Extract the (X, Y) coordinate from the center of the cell holding the provided text.  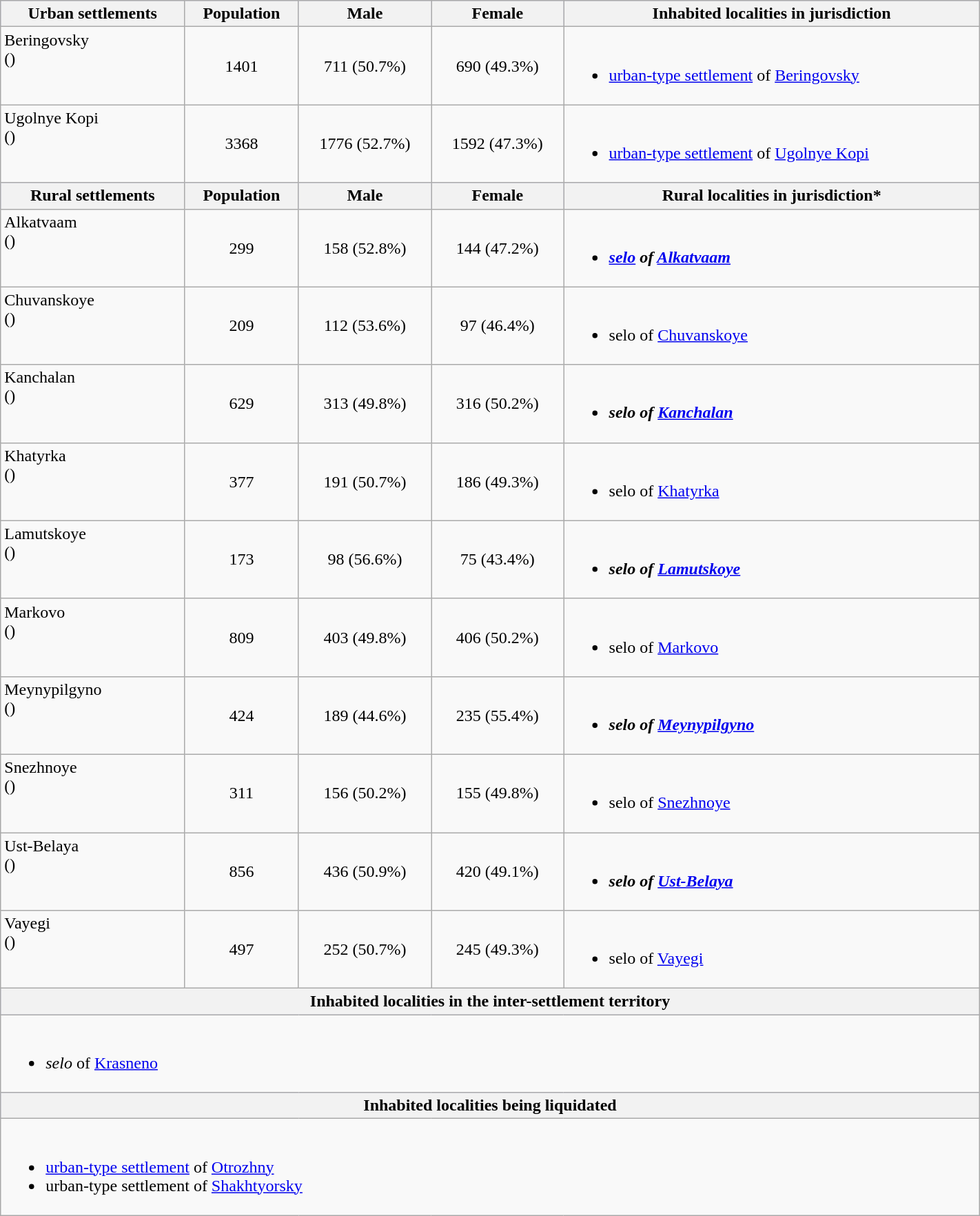
377 (242, 481)
711 (50.7%) (365, 66)
Lamutskoye() (92, 560)
97 (46.4%) (498, 325)
Ugolnye Kopi() (92, 143)
selo of Snezhnoye (772, 793)
1776 (52.7%) (365, 143)
497 (242, 950)
Snezhnoye() (92, 793)
690 (49.3%) (498, 66)
Ust-Belaya() (92, 871)
186 (49.3%) (498, 481)
selo of Alkatvaam (772, 248)
424 (242, 716)
235 (55.4%) (498, 716)
155 (49.8%) (498, 793)
Urban settlements (92, 14)
selo of Krasneno (490, 1053)
112 (53.6%) (365, 325)
Rural localities in jurisdiction* (772, 196)
selo of Kanchalan (772, 404)
856 (242, 871)
selo of Lamutskoye (772, 560)
Markovo() (92, 637)
1592 (47.3%) (498, 143)
403 (49.8%) (365, 637)
urban-type settlement of Otrozhnyurban-type settlement of Shakhtyorsky (490, 1167)
316 (50.2%) (498, 404)
Beringovsky() (92, 66)
Alkatvaam() (92, 248)
urban-type settlement of Ugolnye Kopi (772, 143)
Meynypilgyno() (92, 716)
420 (49.1%) (498, 871)
629 (242, 404)
189 (44.6%) (365, 716)
98 (56.6%) (365, 560)
1401 (242, 66)
Inhabited localities in jurisdiction (772, 14)
Chuvanskoye() (92, 325)
Inhabited localities in the inter-settlement territory (490, 1002)
Kanchalan() (92, 404)
75 (43.4%) (498, 560)
selo of Meynypilgyno (772, 716)
selo of Chuvanskoye (772, 325)
Vayegi() (92, 950)
158 (52.8%) (365, 248)
191 (50.7%) (365, 481)
173 (242, 560)
3368 (242, 143)
156 (50.2%) (365, 793)
209 (242, 325)
313 (49.8%) (365, 404)
311 (242, 793)
299 (242, 248)
809 (242, 637)
urban-type settlement of Beringovsky (772, 66)
144 (47.2%) (498, 248)
Khatyrka() (92, 481)
252 (50.7%) (365, 950)
selo of Vayegi (772, 950)
406 (50.2%) (498, 637)
selo of Ust-Belaya (772, 871)
Rural settlements (92, 196)
245 (49.3%) (498, 950)
selo of Markovo (772, 637)
Inhabited localities being liquidated (490, 1106)
436 (50.9%) (365, 871)
selo of Khatyrka (772, 481)
